Locate the cell with the specified text and output its (x, y) center coordinate. 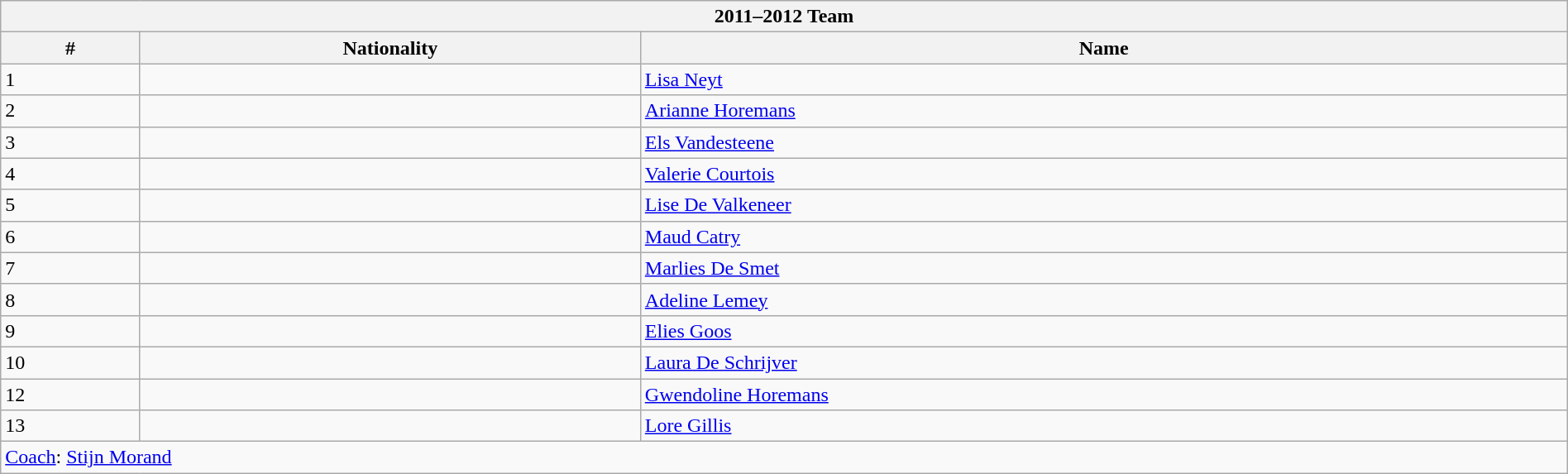
6 (71, 237)
Maud Catry (1103, 237)
Gwendoline Horemans (1103, 395)
Coach: Stijn Morand (784, 457)
Lore Gillis (1103, 426)
2 (71, 111)
Arianne Horemans (1103, 111)
12 (71, 395)
Lise De Valkeneer (1103, 205)
Name (1103, 48)
Marlies De Smet (1103, 268)
Nationality (390, 48)
10 (71, 362)
9 (71, 331)
2011–2012 Team (784, 17)
Valerie Courtois (1103, 174)
1 (71, 79)
7 (71, 268)
# (71, 48)
Lisa Neyt (1103, 79)
4 (71, 174)
Elies Goos (1103, 331)
Laura De Schrijver (1103, 362)
8 (71, 299)
5 (71, 205)
Adeline Lemey (1103, 299)
13 (71, 426)
Els Vandesteene (1103, 142)
3 (71, 142)
